Search for the cell housing the specified text and yield its [X, Y] center coordinate. 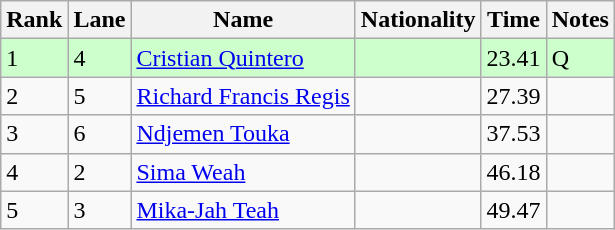
23.41 [514, 58]
Lane [100, 20]
Time [514, 20]
Q [580, 58]
Sima Weah [243, 172]
6 [100, 134]
1 [34, 58]
Name [243, 20]
Ndjemen Touka [243, 134]
49.47 [514, 210]
Nationality [418, 20]
27.39 [514, 96]
Mika-Jah Teah [243, 210]
Richard Francis Regis [243, 96]
46.18 [514, 172]
Cristian Quintero [243, 58]
Notes [580, 20]
Rank [34, 20]
37.53 [514, 134]
